Search for the cell housing the specified text and yield its (X, Y) center coordinate. 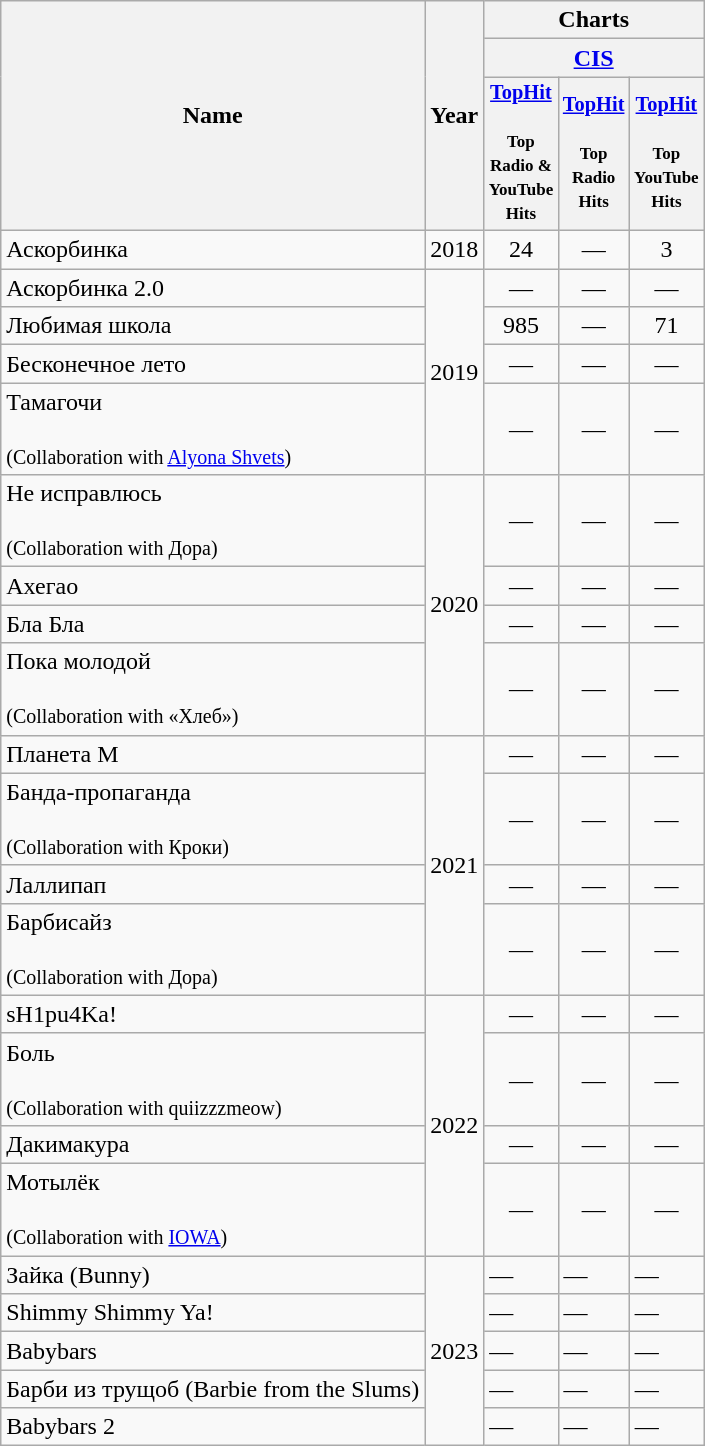
sH1pu4Ka! (213, 1014)
Боль(Collaboration with quiizzzmeow) (213, 1079)
Банда-пропаганда(Collaboration with Кроки) (213, 819)
2023 (454, 1351)
Любимая школа (213, 326)
Лаллипап (213, 884)
2022 (454, 1125)
Дакимакура (213, 1144)
Зайка (Bunny) (213, 1275)
2019 (454, 372)
TopHitTop Radio & YouTube Hits (521, 154)
Планета М (213, 754)
Name (213, 116)
Year (454, 116)
Babybars 2 (213, 1427)
71 (666, 326)
Барби из трущоб (Barbie from the Slums) (213, 1389)
Тамагочи(Collaboration with Alyona Shvets) (213, 429)
Не исправлюсь(Collaboration with Дора) (213, 521)
Charts (594, 20)
Барбисайз(Collaboration with Дора) (213, 949)
Babybars (213, 1351)
3 (666, 250)
2018 (454, 250)
2020 (454, 605)
Ахегао (213, 586)
Аскорбинка 2.0 (213, 288)
Аскорбинка (213, 250)
Мотылёк(Collaboration with IOWA) (213, 1210)
Бесконечное лето (213, 364)
Пока молодой(Collaboration with «Хлеб») (213, 689)
Shimmy Shimmy Ya! (213, 1313)
TopHitTop YouTube Hits (666, 154)
CIS (594, 58)
985 (521, 326)
TopHitTop Radio Hits (594, 154)
Бла Бла (213, 624)
2021 (454, 865)
24 (521, 250)
